Find where the given text appears and provide that cell's center as [x, y] coordinate. 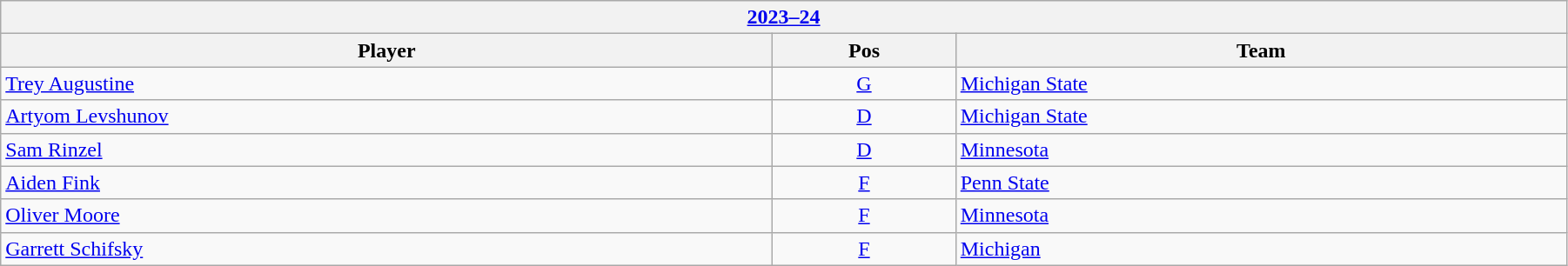
G [864, 83]
Garrett Schifsky [386, 249]
2023–24 [784, 17]
Michigan [1261, 249]
Aiden Fink [386, 183]
Oliver Moore [386, 216]
Pos [864, 50]
Team [1261, 50]
Player [386, 50]
Artyom Levshunov [386, 116]
Penn State [1261, 183]
Trey Augustine [386, 83]
Sam Rinzel [386, 150]
